Pinpoint the cell where the given text exists, returning its (X, Y) midpoint coordinate. 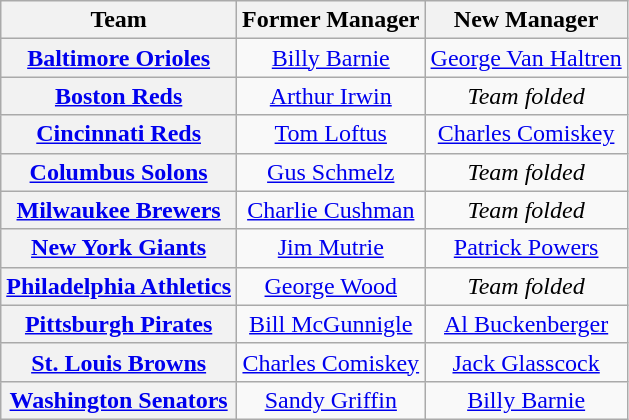
Patrick Powers (526, 248)
Tom Loftus (332, 134)
Gus Schmelz (332, 172)
Jim Mutrie (332, 248)
St. Louis Browns (119, 362)
Team (119, 20)
New York Giants (119, 248)
Milwaukee Brewers (119, 210)
George Van Haltren (526, 58)
Charlie Cushman (332, 210)
Washington Senators (119, 400)
Philadelphia Athletics (119, 286)
Pittsburgh Pirates (119, 324)
Jack Glasscock (526, 362)
Arthur Irwin (332, 96)
Boston Reds (119, 96)
Al Buckenberger (526, 324)
Bill McGunnigle (332, 324)
Baltimore Orioles (119, 58)
George Wood (332, 286)
Sandy Griffin (332, 400)
Former Manager (332, 20)
New Manager (526, 20)
Cincinnati Reds (119, 134)
Columbus Solons (119, 172)
